Extract the (X, Y) coordinate from the center of the cell holding the provided text.  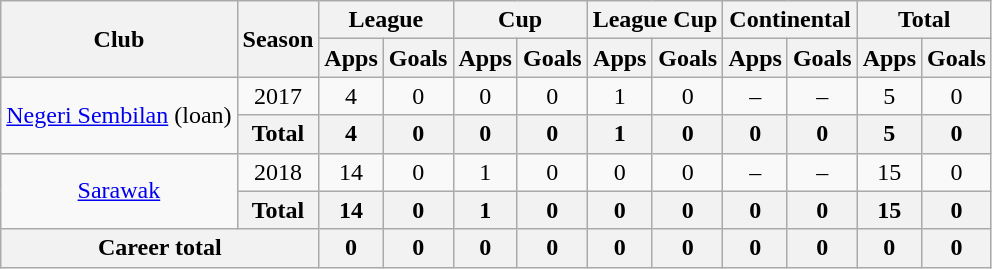
Continental (790, 20)
Negeri Sembilan (loan) (119, 115)
Sarawak (119, 191)
Cup (520, 20)
League Cup (655, 20)
Season (278, 39)
League (386, 20)
Club (119, 39)
2017 (278, 96)
Career total (160, 248)
2018 (278, 172)
